Detect which cell encompasses the target text, then output its [X, Y] center coordinate. 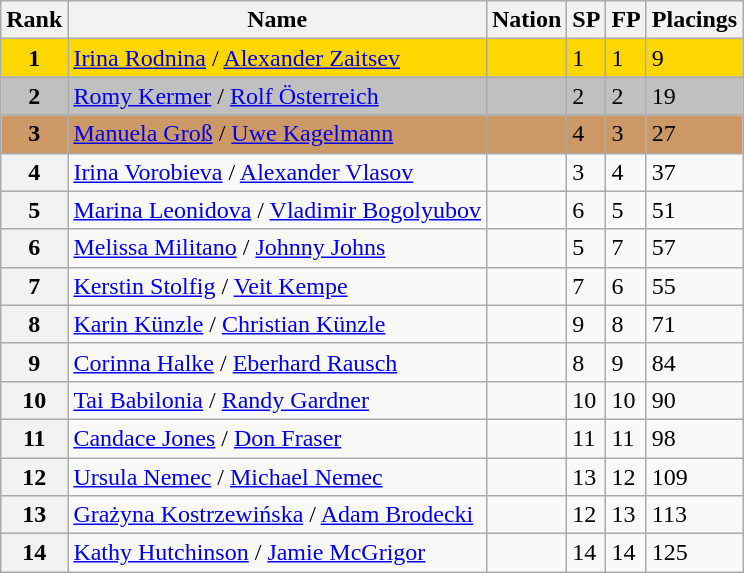
125 [694, 553]
Name [278, 20]
Rank [34, 20]
FP [626, 20]
Ursula Nemec / Michael Nemec [278, 477]
Kerstin Stolfig / Veit Kempe [278, 286]
Melissa Militano / Johnny Johns [278, 248]
37 [694, 172]
27 [694, 134]
84 [694, 362]
Irina Vorobieva / Alexander Vlasov [278, 172]
90 [694, 400]
Grażyna Kostrzewińska / Adam Brodecki [278, 515]
Tai Babilonia / Randy Gardner [278, 400]
113 [694, 515]
55 [694, 286]
Karin Künzle / Christian Künzle [278, 324]
Kathy Hutchinson / Jamie McGrigor [278, 553]
98 [694, 438]
19 [694, 96]
Manuela Groß / Uwe Kagelmann [278, 134]
109 [694, 477]
Marina Leonidova / Vladimir Bogolyubov [278, 210]
SP [586, 20]
Corinna Halke / Eberhard Rausch [278, 362]
Candace Jones / Don Fraser [278, 438]
Nation [526, 20]
Placings [694, 20]
71 [694, 324]
57 [694, 248]
Irina Rodnina / Alexander Zaitsev [278, 58]
Romy Kermer / Rolf Österreich [278, 96]
51 [694, 210]
